Detect which cell encompasses the target text, then output its [X, Y] center coordinate. 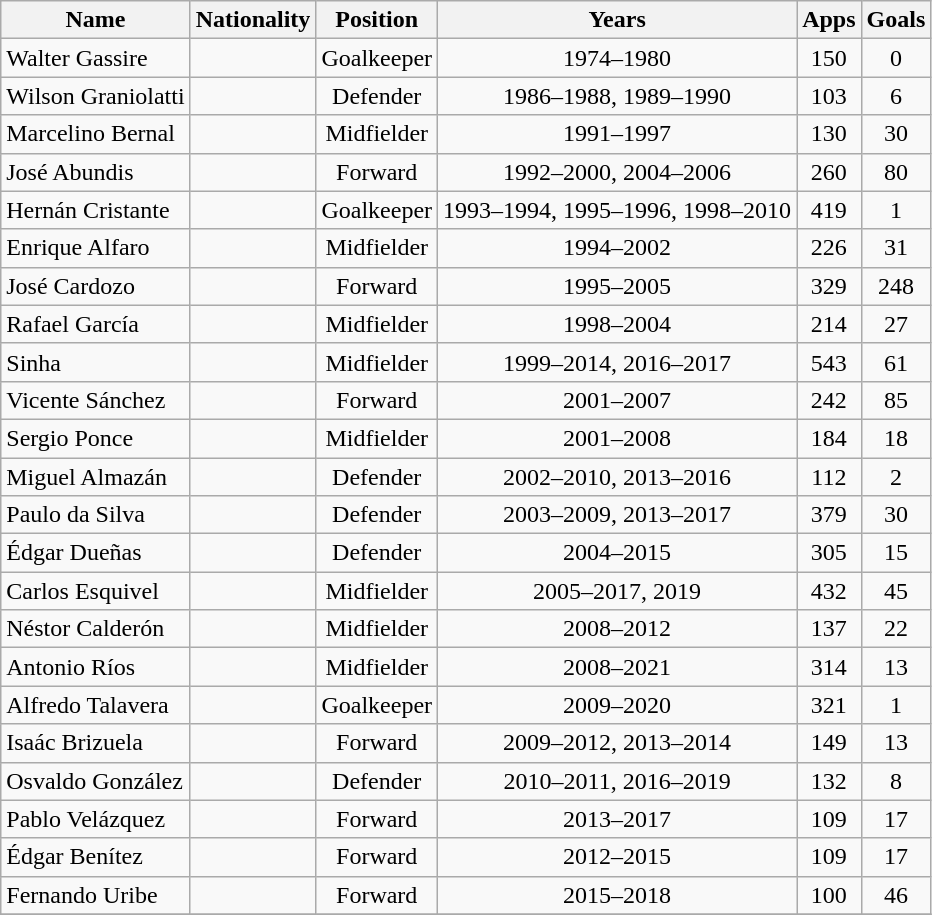
137 [829, 629]
2001–2008 [618, 438]
1995–2005 [618, 286]
Sergio Ponce [96, 438]
Goals [896, 20]
2004–2015 [618, 553]
80 [896, 172]
Sinha [96, 362]
46 [896, 895]
15 [896, 553]
Rafael García [96, 324]
45 [896, 591]
Position [377, 20]
2008–2012 [618, 629]
103 [829, 96]
José Cardozo [96, 286]
2002–2010, 2013–2016 [618, 477]
1999–2014, 2016–2017 [618, 362]
Antonio Ríos [96, 667]
100 [829, 895]
419 [829, 210]
27 [896, 324]
Nationality [253, 20]
314 [829, 667]
22 [896, 629]
0 [896, 58]
Years [618, 20]
2010–2011, 2016–2019 [618, 781]
61 [896, 362]
1986–1988, 1989–1990 [618, 96]
112 [829, 477]
Vicente Sánchez [96, 400]
2013–2017 [618, 819]
543 [829, 362]
Osvaldo González [96, 781]
260 [829, 172]
305 [829, 553]
Carlos Esquivel [96, 591]
Néstor Calderón [96, 629]
Apps [829, 20]
Enrique Alfaro [96, 248]
184 [829, 438]
6 [896, 96]
214 [829, 324]
85 [896, 400]
8 [896, 781]
Marcelino Bernal [96, 134]
329 [829, 286]
José Abundis [96, 172]
2012–2015 [618, 857]
242 [829, 400]
Pablo Velázquez [96, 819]
130 [829, 134]
2 [896, 477]
Hernán Cristante [96, 210]
Alfredo Talavera [96, 705]
226 [829, 248]
31 [896, 248]
Isaác Brizuela [96, 743]
18 [896, 438]
150 [829, 58]
149 [829, 743]
Miguel Almazán [96, 477]
432 [829, 591]
1991–1997 [618, 134]
Paulo da Silva [96, 515]
321 [829, 705]
1992–2000, 2004–2006 [618, 172]
Édgar Dueñas [96, 553]
2001–2007 [618, 400]
1974–1980 [618, 58]
2009–2020 [618, 705]
1994–2002 [618, 248]
Édgar Benítez [96, 857]
248 [896, 286]
2015–2018 [618, 895]
1998–2004 [618, 324]
379 [829, 515]
2008–2021 [618, 667]
Wilson Graniolatti [96, 96]
Fernando Uribe [96, 895]
2003–2009, 2013–2017 [618, 515]
Walter Gassire [96, 58]
132 [829, 781]
2005–2017, 2019 [618, 591]
2009–2012, 2013–2014 [618, 743]
Name [96, 20]
1993–1994, 1995–1996, 1998–2010 [618, 210]
